Locate the cell with the specified text and output its [X, Y] center coordinate. 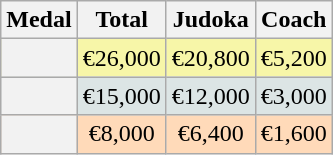
€5,200 [294, 58]
€20,800 [210, 58]
Total [122, 20]
Coach [294, 20]
Judoka [210, 20]
€6,400 [210, 134]
Medal [39, 20]
€1,600 [294, 134]
€26,000 [122, 58]
€3,000 [294, 96]
€12,000 [210, 96]
€15,000 [122, 96]
€8,000 [122, 134]
